Output the (X, Y) coordinate of the center of the cell containing the given text.  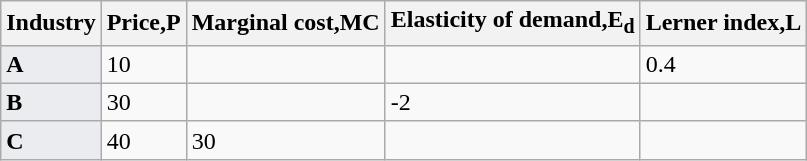
Elasticity of demand,Ed (512, 23)
Lerner index,L (724, 23)
Marginal cost,MC (286, 23)
-2 (512, 102)
40 (144, 140)
Industry (51, 23)
10 (144, 64)
C (51, 140)
Price,P (144, 23)
0.4 (724, 64)
A (51, 64)
B (51, 102)
